Determine the (X, Y) coordinate at the center of the cell enclosing the given text.  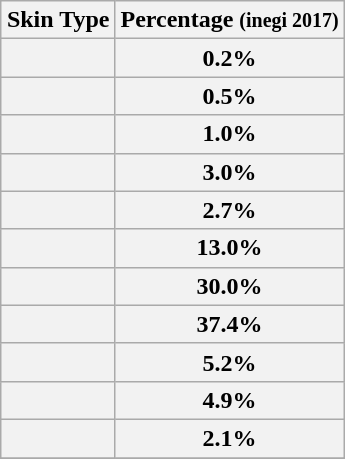
0.5% (230, 96)
4.9% (230, 400)
2.1% (230, 438)
2.7% (230, 210)
0.2% (230, 58)
37.4% (230, 324)
Skin Type (58, 20)
Percentage (inegi 2017) (230, 20)
30.0% (230, 286)
3.0% (230, 172)
13.0% (230, 248)
1.0% (230, 134)
5.2% (230, 362)
